From the cell containing the given text, extract its center point as (x, y) coordinate. 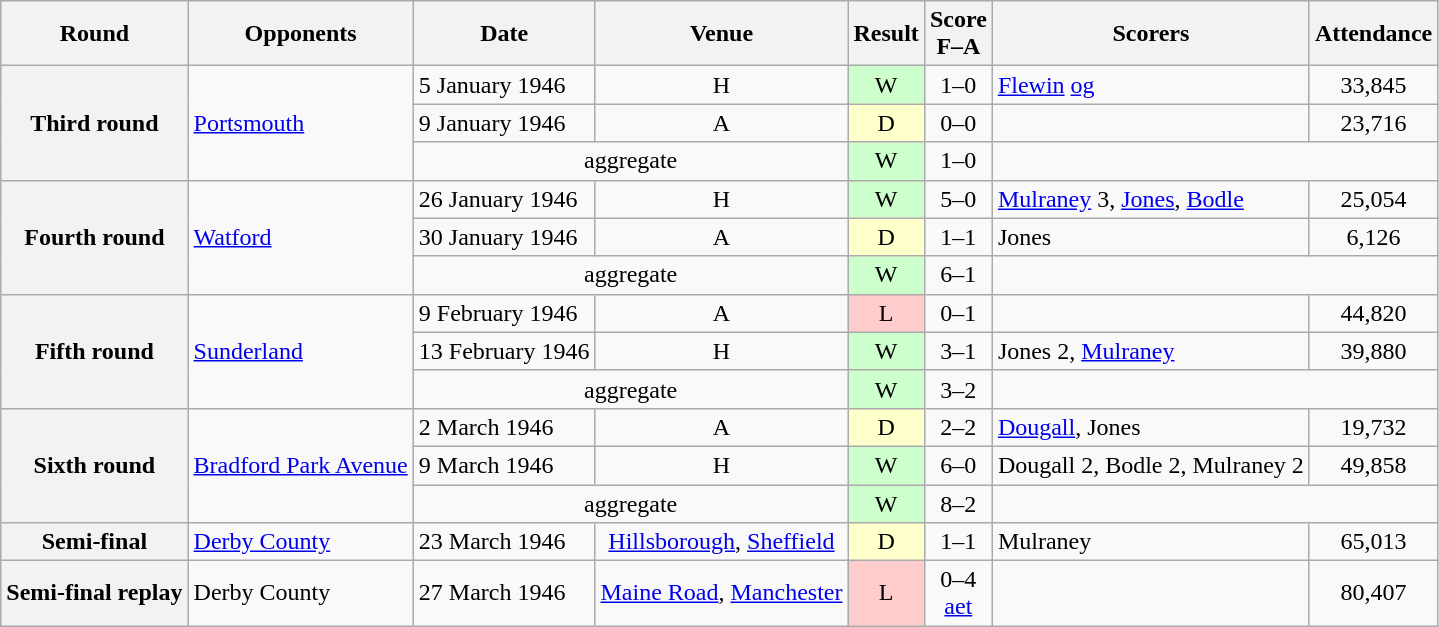
Hillsborough, Sheffield (722, 542)
0–0 (958, 123)
Jones 2, Mulraney (1150, 351)
6–1 (958, 275)
19,732 (1373, 427)
Portsmouth (300, 123)
Flewin og (1150, 85)
0–4aet (958, 594)
Round (94, 34)
Fifth round (94, 351)
Dougall, Jones (1150, 427)
Result (886, 34)
33,845 (1373, 85)
Maine Road, Manchester (722, 594)
Opponents (300, 34)
9 March 1946 (504, 465)
3–1 (958, 351)
9 February 1946 (504, 313)
Sixth round (94, 465)
Third round (94, 123)
ScoreF–A (958, 34)
Mulraney 3, Jones, Bodle (1150, 199)
Fourth round (94, 237)
9 January 1946 (504, 123)
25,054 (1373, 199)
Jones (1150, 237)
65,013 (1373, 542)
3–2 (958, 389)
2–2 (958, 427)
Attendance (1373, 34)
Semi-final (94, 542)
26 January 1946 (504, 199)
30 January 1946 (504, 237)
13 February 1946 (504, 351)
Date (504, 34)
6–0 (958, 465)
80,407 (1373, 594)
Scorers (1150, 34)
Venue (722, 34)
8–2 (958, 503)
0–1 (958, 313)
5–0 (958, 199)
Sunderland (300, 351)
39,880 (1373, 351)
Semi-final replay (94, 594)
Watford (300, 237)
Bradford Park Avenue (300, 465)
5 January 1946 (504, 85)
23,716 (1373, 123)
Mulraney (1150, 542)
44,820 (1373, 313)
27 March 1946 (504, 594)
2 March 1946 (504, 427)
23 March 1946 (504, 542)
49,858 (1373, 465)
Dougall 2, Bodle 2, Mulraney 2 (1150, 465)
6,126 (1373, 237)
